Capture the cell that displays the provided text and extract its (X, Y) central coordinate. 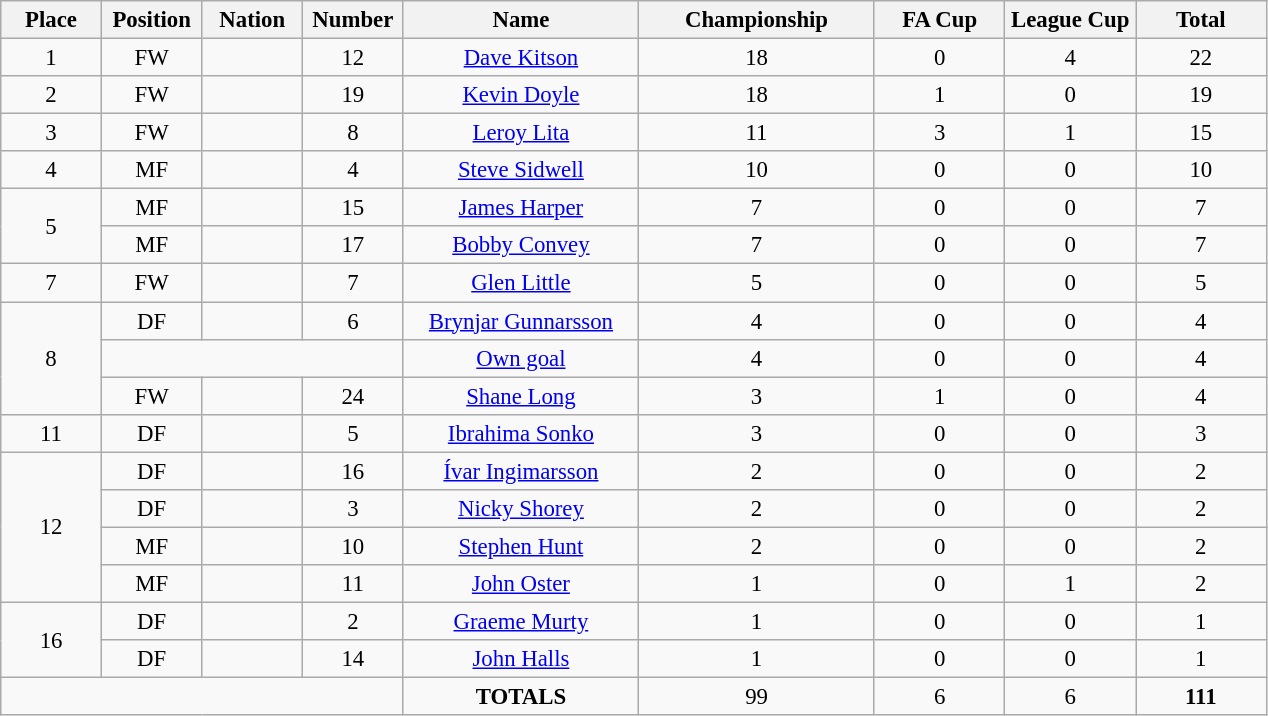
111 (1202, 697)
Nation (252, 20)
Name (521, 20)
Stephen Hunt (521, 546)
FA Cup (940, 20)
John Halls (521, 659)
League Cup (1070, 20)
Number (354, 20)
Nicky Shorey (521, 509)
Steve Sidwell (521, 170)
22 (1202, 58)
24 (354, 396)
17 (354, 245)
Ibrahima Sonko (521, 433)
Place (52, 20)
Shane Long (521, 396)
Bobby Convey (521, 245)
Kevin Doyle (521, 95)
James Harper (521, 208)
Brynjar Gunnarsson (521, 321)
Leroy Lita (521, 133)
Glen Little (521, 283)
99 (757, 697)
Ívar Ingimarsson (521, 471)
Own goal (521, 358)
Graeme Murty (521, 621)
John Oster (521, 584)
TOTALS (521, 697)
Position (152, 20)
14 (354, 659)
Championship (757, 20)
Total (1202, 20)
Dave Kitson (521, 58)
